Scan for the cell matching the given text and deliver its (x, y) coordinate at center. 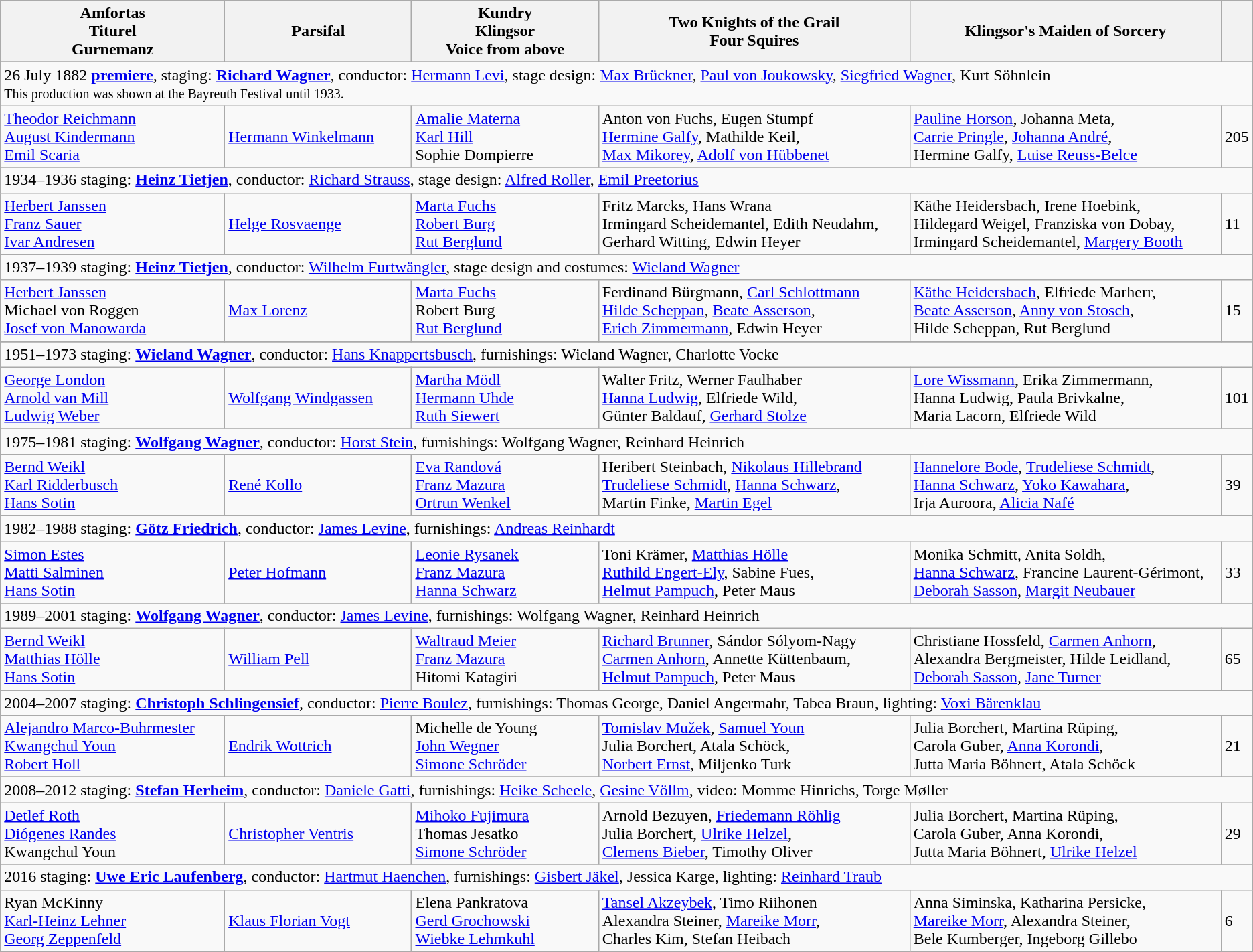
1937–1939 staging: Heinz Tietjen, conductor: Wilhelm Furtwängler, stage design and costumes: Wieland Wagner (626, 267)
1975–1981 staging: Wolfgang Wagner, conductor: Horst Stein, furnishings: Wolfgang Wagner, Reinhard Heinrich (626, 441)
29 (1237, 834)
15 (1237, 311)
65 (1237, 659)
205 (1237, 137)
39 (1237, 485)
Max Lorenz (319, 311)
Alejandro Marco-BuhrmesterKwangchul YounRobert Holl (112, 746)
William Pell (319, 659)
1934–1936 staging: Heinz Tietjen, conductor: Richard Strauss, stage design: Alfred Roller, Emil Preetorius (626, 180)
Fritz Marcks, Hans WranaIrmingard Scheidemantel, Edith Neudahm,Gerhard Witting, Edwin Heyer (754, 224)
Eva RandováFranz MazuraOrtrun Wenkel (505, 485)
Klingsor's Maiden of Sorcery (1066, 31)
Heribert Steinbach, Nikolaus HillebrandTrudeliese Schmidt, Hanna Schwarz,Martin Finke, Martin Egel (754, 485)
Christopher Ventris (319, 834)
Tomislav Mužek, Samuel YounJulia Borchert, Atala Schöck,Norbert Ernst, Miljenko Turk (754, 746)
Christiane Hossfeld, Carmen Anhorn,Alexandra Bergmeister, Hilde Leidland,Deborah Sasson, Jane Turner (1066, 659)
Klaus Florian Vogt (319, 921)
Anton von Fuchs, Eugen StumpfHermine Galfy, Mathilde Keil,Max Mikorey, Adolf von Hübbenet (754, 137)
101 (1237, 398)
Ryan McKinnyKarl-Heinz LehnerGeorg Zeppenfeld (112, 921)
Two Knights of the GrailFour Squires (754, 31)
René Kollo (319, 485)
Tansel Akzeybek, Timo RiihonenAlexandra Steiner, Mareike Morr,Charles Kim, Stefan Heibach (754, 921)
Bernd WeiklKarl RidderbuschHans Sotin (112, 485)
1951–1973 staging: Wieland Wagner, conductor: Hans Knappertsbusch, furnishings: Wieland Wagner, Charlotte Vocke (626, 354)
Herbert JanssenMichael von RoggenJosef von Manowarda (112, 311)
2008–2012 staging: Stefan Herheim, conductor: Daniele Gatti, furnishings: Heike Scheele, Gesine Völlm, video: Momme Hinrichs, Torge Møller (626, 790)
2016 staging: Uwe Eric Laufenberg, conductor: Hartmut Haenchen, furnishings: Gisbert Jäkel, Jessica Karge, lighting: Reinhard Traub (626, 877)
Detlef RothDiógenes RandesKwangchul Youn (112, 834)
11 (1237, 224)
Pauline Horson, Johanna Meta,Carrie Pringle, Johanna André,Hermine Galfy, Luise Reuss-Belce (1066, 137)
1982–1988 staging: Götz Friedrich, conductor: James Levine, furnishings: Andreas Reinhardt (626, 528)
Hannelore Bode, Trudeliese Schmidt,Hanna Schwarz, Yoko Kawahara,Irja Auroora, Alicia Nafé (1066, 485)
Theodor ReichmannAugust KindermannEmil Scaria (112, 137)
Monika Schmitt, Anita Soldh,Hanna Schwarz, Francine Laurent-Gérimont,Deborah Sasson, Margit Neubauer (1066, 572)
Peter Hofmann (319, 572)
Helge Rosvaenge (319, 224)
Julia Borchert, Martina Rüping,Carola Guber, Anna Korondi,Jutta Maria Böhnert, Ulrike Helzel (1066, 834)
Julia Borchert, Martina Rüping,Carola Guber, Anna Korondi,Jutta Maria Böhnert, Atala Schöck (1066, 746)
33 (1237, 572)
Bernd WeiklMatthias HölleHans Sotin (112, 659)
Walter Fritz, Werner FaulhaberHanna Ludwig, Elfriede Wild,Günter Baldauf, Gerhard Stolze (754, 398)
Amalie MaternaKarl HillSophie Dompierre (505, 137)
Herbert JanssenFranz SauerIvar Andresen (112, 224)
Waltraud MeierFranz MazuraHitomi Katagiri (505, 659)
6 (1237, 921)
Käthe Heidersbach, Irene Hoebink,Hildegard Weigel, Franziska von Dobay,Irmingard Scheidemantel, Margery Booth (1066, 224)
Käthe Heidersbach, Elfriede Marherr,Beate Asserson, Anny von Stosch,Hilde Scheppan, Rut Berglund (1066, 311)
Toni Krämer, Matthias HölleRuthild Engert-Ely, Sabine Fues,Helmut Pampuch, Peter Maus (754, 572)
Mihoko FujimuraThomas JesatkoSimone Schröder (505, 834)
21 (1237, 746)
Simon EstesMatti SalminenHans Sotin (112, 572)
Anna Siminska, Katharina Persicke,Mareike Morr, Alexandra Steiner,Bele Kumberger, Ingeborg Gillebo (1066, 921)
Lore Wissmann, Erika Zimmermann,Hanna Ludwig, Paula Brivkalne,Maria Lacorn, Elfriede Wild (1066, 398)
KundryKlingsorVoice from above (505, 31)
Leonie RysanekFranz MazuraHanna Schwarz (505, 572)
Arnold Bezuyen, Friedemann RöhligJulia Borchert, Ulrike Helzel,Clemens Bieber, Timothy Oliver (754, 834)
Martha MödlHermann UhdeRuth Siewert (505, 398)
AmfortasTiturelGurnemanz (112, 31)
Parsifal (319, 31)
1989–2001 staging: Wolfgang Wagner, conductor: James Levine, furnishings: Wolfgang Wagner, Reinhard Heinrich (626, 616)
Elena PankratovaGerd GrochowskiWiebke Lehmkuhl (505, 921)
Wolfgang Windgassen (319, 398)
George LondonArnold van MillLudwig Weber (112, 398)
Richard Brunner, Sándor Sólyom-NagyCarmen Anhorn, Annette Küttenbaum,Helmut Pampuch, Peter Maus (754, 659)
Ferdinand Bürgmann, Carl SchlottmannHilde Scheppan, Beate Asserson,Erich Zimmermann, Edwin Heyer (754, 311)
Michelle de YoungJohn WegnerSimone Schröder (505, 746)
Endrik Wottrich (319, 746)
Hermann Winkelmann (319, 137)
